Return (x, y) of the center of cell containing provided text 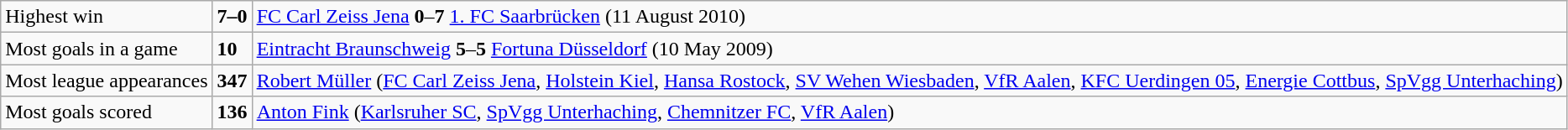
136 (232, 112)
Most league appearances (107, 81)
10 (232, 49)
Most goals in a game (107, 49)
347 (232, 81)
Eintracht Braunschweig 5–5 Fortuna Düsseldorf (10 May 2009) (910, 49)
FC Carl Zeiss Jena 0–7 1. FC Saarbrücken (11 August 2010) (910, 17)
7–0 (232, 17)
Anton Fink (Karlsruher SC, SpVgg Unterhaching, Chemnitzer FC, VfR Aalen) (910, 112)
Highest win (107, 17)
Most goals scored (107, 112)
